Find where the given text appears and provide that cell's center as [X, Y] coordinate. 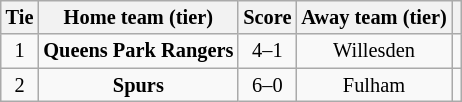
Tie [20, 17]
Fulham [374, 85]
Home team (tier) [138, 17]
4–1 [267, 51]
Score [267, 17]
Queens Park Rangers [138, 51]
Away team (tier) [374, 17]
Willesden [374, 51]
Spurs [138, 85]
6–0 [267, 85]
1 [20, 51]
2 [20, 85]
